Capture the cell that displays the provided text and extract its [X, Y] central coordinate. 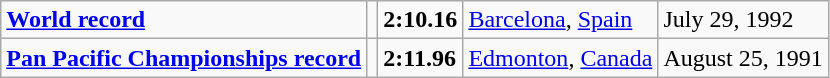
2:10.16 [420, 20]
Barcelona, Spain [560, 20]
2:11.96 [420, 58]
July 29, 1992 [743, 20]
Edmonton, Canada [560, 58]
August 25, 1991 [743, 58]
World record [184, 20]
Pan Pacific Championships record [184, 58]
